Identify which cell holds the provided text, then report its (X, Y) central coordinate. 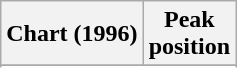
Chart (1996) (72, 34)
Peak position (189, 34)
